Search for the cell housing the specified text and yield its (x, y) center coordinate. 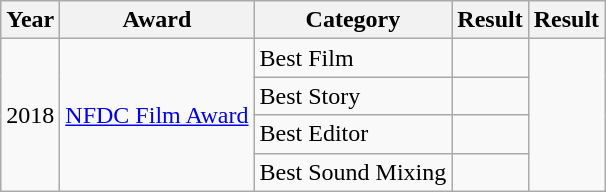
Best Editor (353, 134)
Best Sound Mixing (353, 172)
Category (353, 20)
2018 (30, 115)
Year (30, 20)
NFDC Film Award (157, 115)
Best Film (353, 58)
Best Story (353, 96)
Award (157, 20)
